Provide the (X, Y) coordinate of the cell's center where the given text is located.  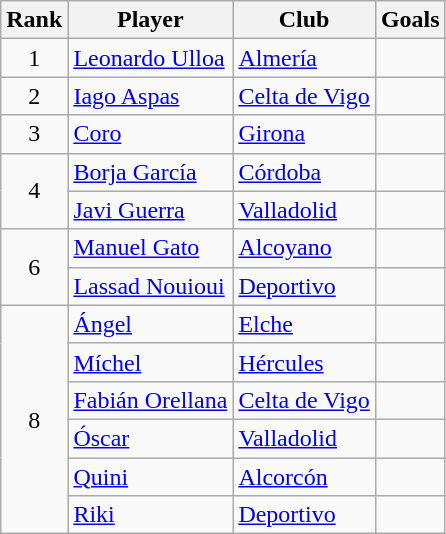
Coro (150, 134)
3 (34, 134)
Girona (304, 134)
Goals (410, 20)
Óscar (150, 438)
Player (150, 20)
Iago Aspas (150, 96)
Javi Guerra (150, 210)
Alcoyano (304, 248)
Rank (34, 20)
Ángel (150, 324)
1 (34, 58)
Elche (304, 324)
2 (34, 96)
Quini (150, 477)
Manuel Gato (150, 248)
Córdoba (304, 172)
Leonardo Ulloa (150, 58)
Hércules (304, 362)
Club (304, 20)
6 (34, 267)
Alcorcón (304, 477)
Fabián Orellana (150, 400)
Míchel (150, 362)
8 (34, 419)
Lassad Nouioui (150, 286)
Borja García (150, 172)
Almería (304, 58)
4 (34, 191)
Riki (150, 515)
